Provide the [x, y] coordinate of the cell's center where the given text is located.  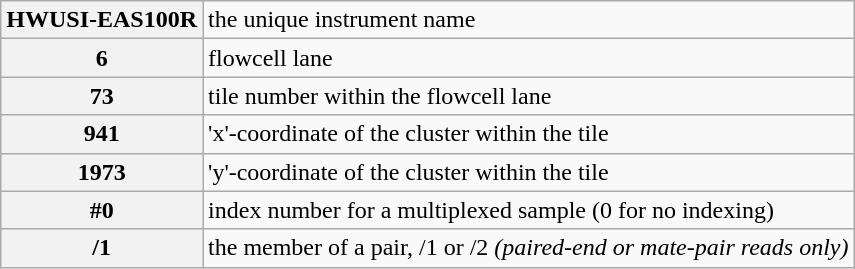
73 [102, 96]
#0 [102, 210]
the member of a pair, /1 or /2 (paired-end or mate-pair reads only) [529, 248]
index number for a multiplexed sample (0 for no indexing) [529, 210]
the unique instrument name [529, 20]
HWUSI-EAS100R [102, 20]
1973 [102, 172]
tile number within the flowcell lane [529, 96]
941 [102, 134]
6 [102, 58]
flowcell lane [529, 58]
/1 [102, 248]
'y'-coordinate of the cluster within the tile [529, 172]
'x'-coordinate of the cluster within the tile [529, 134]
